Return [X, Y] of the center of cell containing provided text 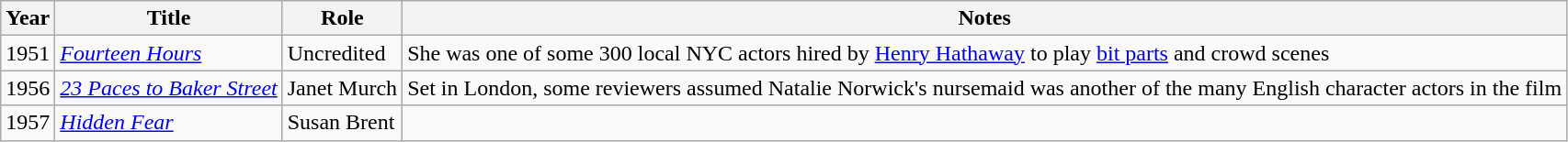
1956 [28, 88]
Year [28, 18]
Hidden Fear [169, 123]
Janet Murch [342, 88]
Notes [985, 18]
23 Paces to Baker Street [169, 88]
Title [169, 18]
Uncredited [342, 53]
Set in London, some reviewers assumed Natalie Norwick's nursemaid was another of the many English character actors in the film [985, 88]
Role [342, 18]
1957 [28, 123]
Fourteen Hours [169, 53]
She was one of some 300 local NYC actors hired by Henry Hathaway to play bit parts and crowd scenes [985, 53]
1951 [28, 53]
Susan Brent [342, 123]
